Extract the [X, Y] coordinate from the center of the cell holding the provided text.  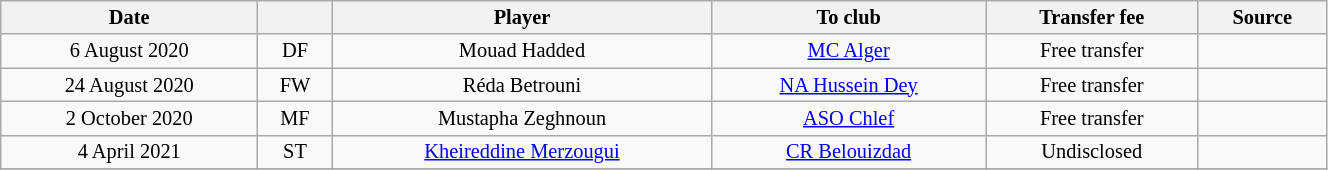
2 October 2020 [130, 118]
FW [295, 85]
MF [295, 118]
CR Belouizdad [849, 152]
Date [130, 17]
Mouad Hadded [522, 51]
ASO Chlef [849, 118]
DF [295, 51]
Source [1262, 17]
Kheireddine Merzougui [522, 152]
4 April 2021 [130, 152]
6 August 2020 [130, 51]
ST [295, 152]
Player [522, 17]
Réda Betrouni [522, 85]
MC Alger [849, 51]
Mustapha Zeghnoun [522, 118]
To club [849, 17]
NA Hussein Dey [849, 85]
Undisclosed [1092, 152]
Transfer fee [1092, 17]
24 August 2020 [130, 85]
